Return the [X, Y] coordinate for the center point of the cell that contains the specified text.  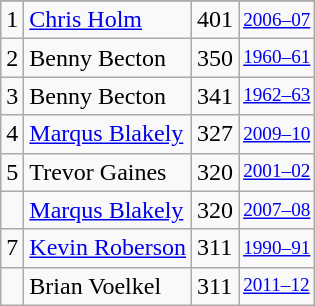
2 [12, 58]
4 [12, 134]
1990–91 [277, 248]
350 [216, 58]
Trevor Gaines [108, 172]
327 [216, 134]
2001–02 [277, 172]
2007–08 [277, 210]
2009–10 [277, 134]
1962–63 [277, 96]
Chris Holm [108, 20]
2006–07 [277, 20]
2011–12 [277, 286]
1960–61 [277, 58]
401 [216, 20]
Brian Voelkel [108, 286]
Kevin Roberson [108, 248]
7 [12, 248]
5 [12, 172]
1 [12, 20]
341 [216, 96]
3 [12, 96]
